Output the (X, Y) coordinate of the center of the cell containing the given text.  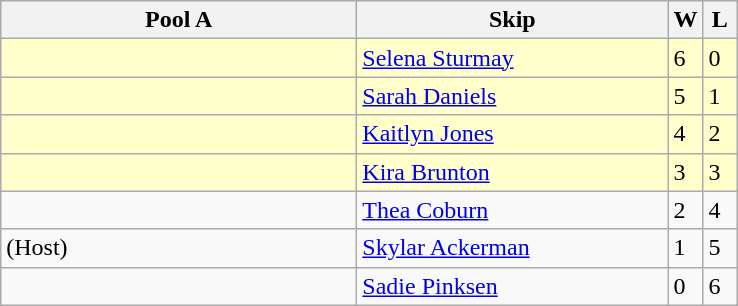
Thea Coburn (512, 210)
(Host) (179, 248)
W (686, 20)
Sarah Daniels (512, 96)
Kira Brunton (512, 172)
Kaitlyn Jones (512, 134)
Selena Sturmay (512, 58)
Sadie Pinksen (512, 286)
Skylar Ackerman (512, 248)
Skip (512, 20)
Pool A (179, 20)
L (720, 20)
